Extract the (X, Y) coordinate from the center of the cell holding the provided text.  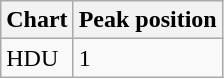
Chart (37, 20)
HDU (37, 58)
Peak position (148, 20)
1 (148, 58)
